For the text-containing cell, return its midpoint in (x, y) coordinate format. 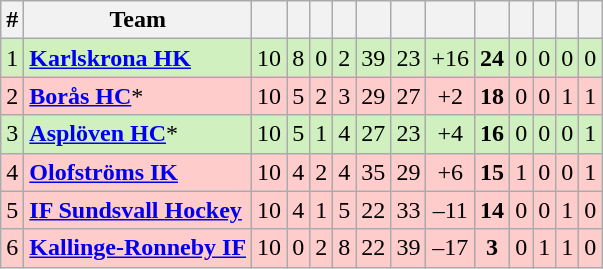
Asplöven HC* (138, 134)
16 (492, 134)
–11 (450, 210)
Kallinge-Ronneby IF (138, 248)
–17 (450, 248)
33 (408, 210)
IF Sundsvall Hockey (138, 210)
Olofströms IK (138, 172)
15 (492, 172)
18 (492, 96)
14 (492, 210)
Karlskrona HK (138, 58)
Team (138, 20)
Borås HC* (138, 96)
+16 (450, 58)
+6 (450, 172)
# (12, 20)
6 (12, 248)
24 (492, 58)
35 (374, 172)
+2 (450, 96)
+4 (450, 134)
